Find where the given text appears and provide that cell's center as (X, Y) coordinate. 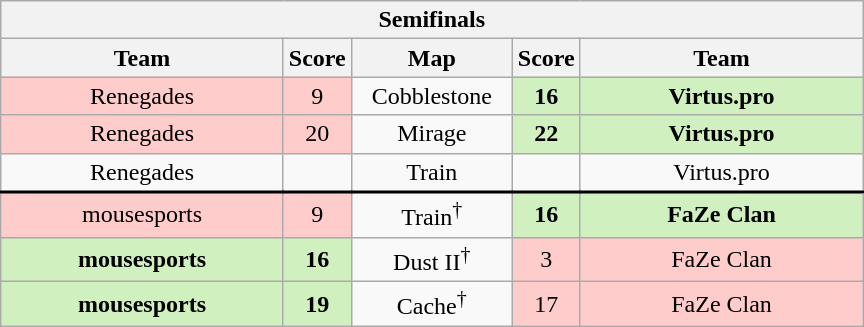
17 (546, 304)
Train (432, 172)
22 (546, 134)
Map (432, 58)
3 (546, 260)
Cache† (432, 304)
19 (317, 304)
20 (317, 134)
Semifinals (432, 20)
Train† (432, 214)
Cobblestone (432, 96)
Mirage (432, 134)
Dust II† (432, 260)
